For the text-containing cell, return its midpoint in [x, y] coordinate format. 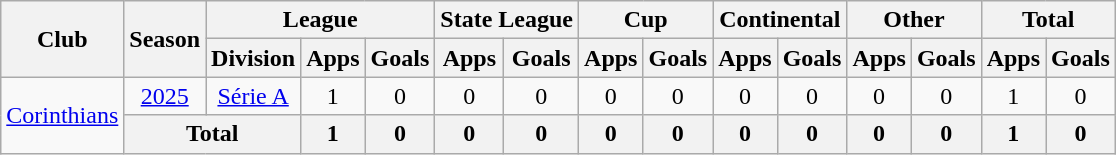
State League [507, 20]
Cup [646, 20]
Division [254, 58]
Club [62, 39]
Série A [254, 96]
League [320, 20]
Corinthians [62, 115]
Other [914, 20]
Season [165, 39]
Continental [780, 20]
2025 [165, 96]
